From the cell containing the given text, extract its center point as [x, y] coordinate. 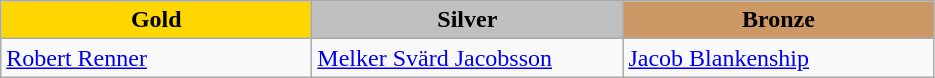
Gold [156, 20]
Silver [468, 20]
Jacob Blankenship [778, 58]
Melker Svärd Jacobsson [468, 58]
Robert Renner [156, 58]
Bronze [778, 20]
